Scan for the cell matching the given text and deliver its (x, y) coordinate at center. 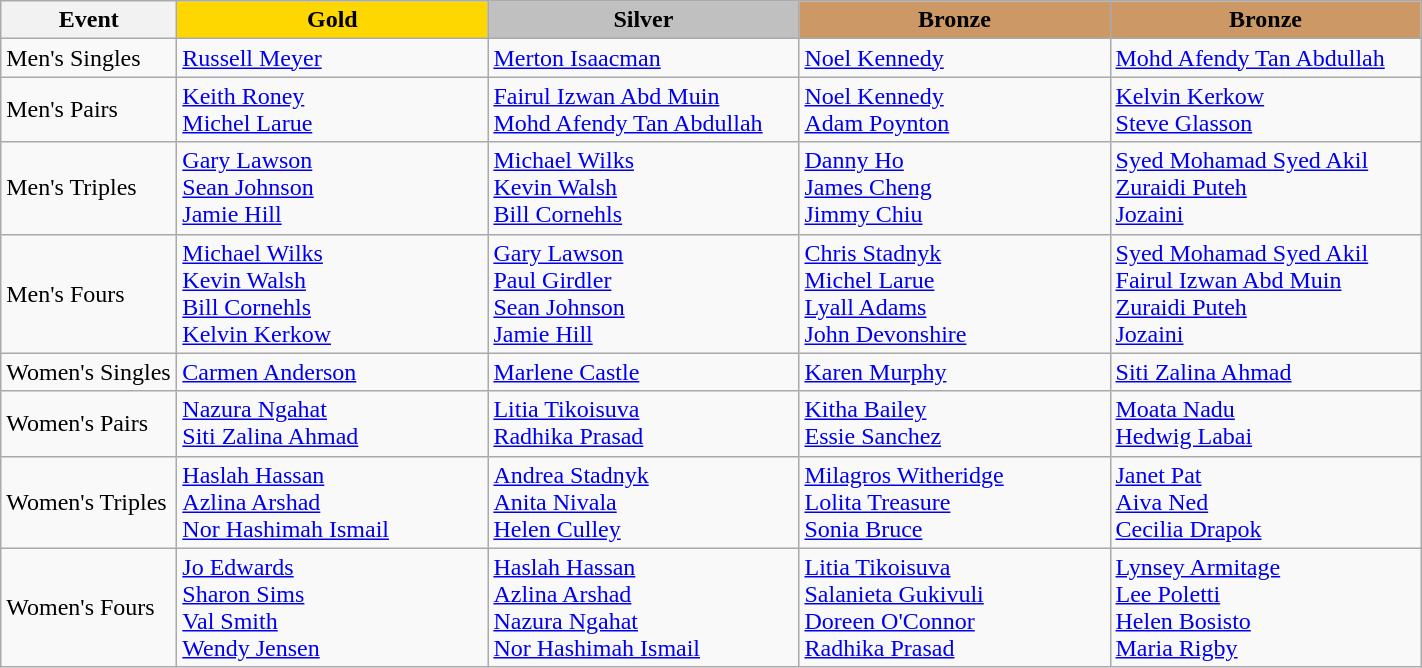
Michael WilksKevin WalshBill CornehlsKelvin Kerkow (332, 294)
Milagros WitheridgeLolita TreasureSonia Bruce (954, 502)
Litia TikoisuvaSalanieta GukivuliDoreen O'ConnorRadhika Prasad (954, 608)
Moata NaduHedwig Labai (1266, 424)
Noel KennedyAdam Poynton (954, 110)
Litia TikoisuvaRadhika Prasad (644, 424)
Gary LawsonPaul GirdlerSean JohnsonJamie Hill (644, 294)
Lynsey ArmitageLee PolettiHelen BosistoMaria Rigby (1266, 608)
Women's Triples (89, 502)
Keith RoneyMichel Larue (332, 110)
Siti Zalina Ahmad (1266, 372)
Russell Meyer (332, 58)
Noel Kennedy (954, 58)
Haslah Hassan Azlina ArshadNor Hashimah Ismail (332, 502)
Syed Mohamad Syed AkilZuraidi PutehJozaini (1266, 188)
Haslah HassanAzlina ArshadNazura NgahatNor Hashimah Ismail (644, 608)
Andrea StadnykAnita NivalaHelen Culley (644, 502)
Marlene Castle (644, 372)
Karen Murphy (954, 372)
Women's Pairs (89, 424)
Nazura Ngahat Siti Zalina Ahmad (332, 424)
Kitha BaileyEssie Sanchez (954, 424)
Women's Fours (89, 608)
Jo EdwardsSharon SimsVal SmithWendy Jensen (332, 608)
Michael WilksKevin WalshBill Cornehls (644, 188)
Syed Mohamad Syed AkilFairul Izwan Abd MuinZuraidi PutehJozaini (1266, 294)
Event (89, 20)
Kelvin KerkowSteve Glasson (1266, 110)
Mohd Afendy Tan Abdullah (1266, 58)
Men's Singles (89, 58)
Women's Singles (89, 372)
Silver (644, 20)
Janet PatAiva NedCecilia Drapok (1266, 502)
Men's Fours (89, 294)
Men's Triples (89, 188)
Merton Isaacman (644, 58)
Carmen Anderson (332, 372)
Danny HoJames ChengJimmy Chiu (954, 188)
Fairul Izwan Abd MuinMohd Afendy Tan Abdullah (644, 110)
Gold (332, 20)
Chris StadnykMichel LarueLyall AdamsJohn Devonshire (954, 294)
Gary LawsonSean JohnsonJamie Hill (332, 188)
Men's Pairs (89, 110)
